Capture the cell that displays the provided text and extract its (x, y) central coordinate. 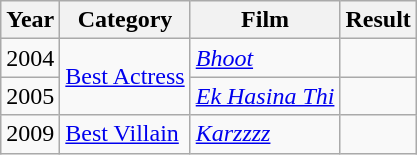
Ek Hasina Thi (265, 96)
2005 (30, 96)
Best Villain (125, 134)
2009 (30, 134)
Film (265, 20)
Result (378, 20)
Year (30, 20)
Category (125, 20)
Karzzzz (265, 134)
Best Actress (125, 77)
2004 (30, 58)
Bhoot (265, 58)
